Determine the (X, Y) coordinate at the center of the cell enclosing the given text.  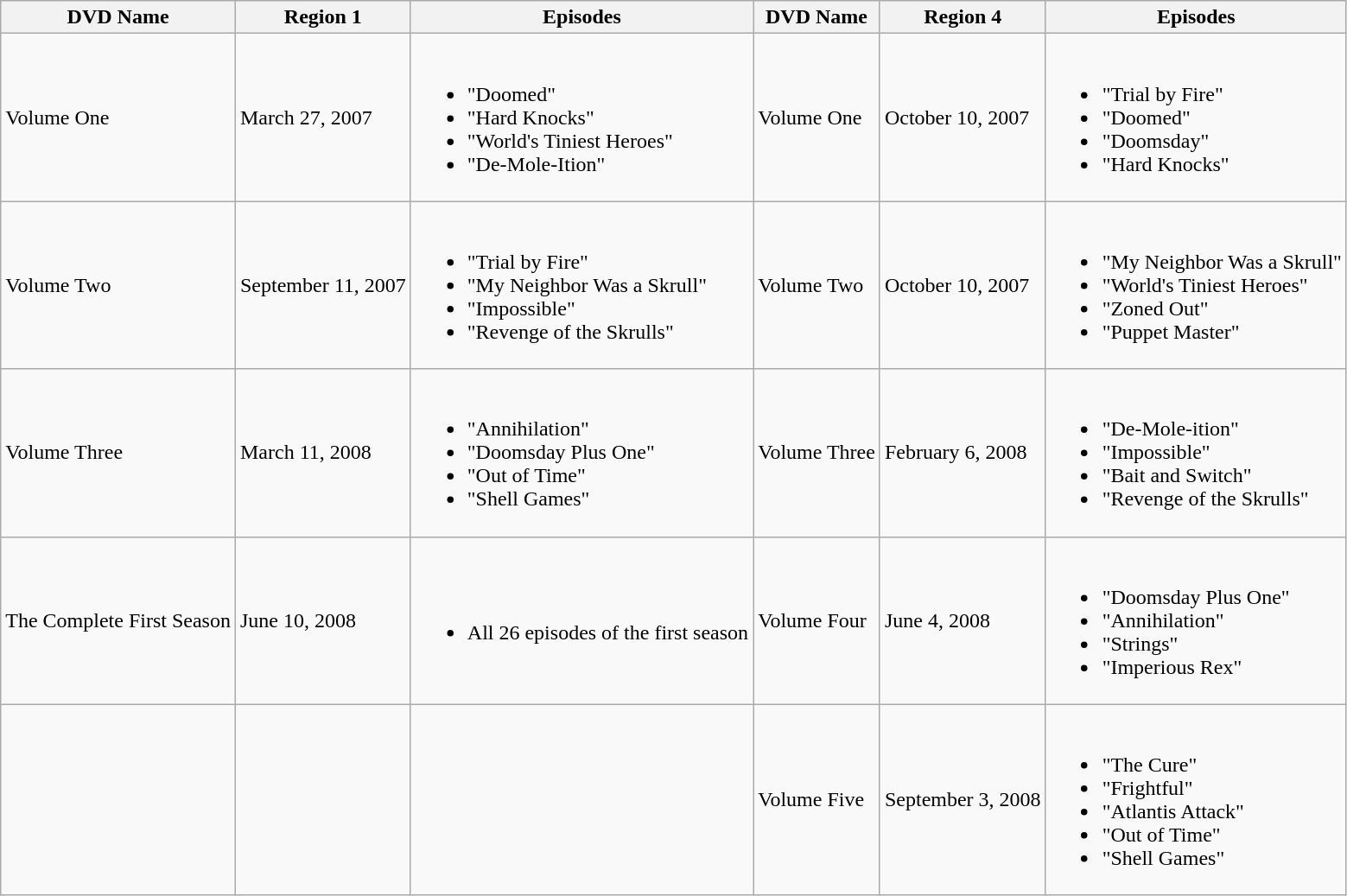
February 6, 2008 (963, 453)
"Trial by Fire""My Neighbor Was a Skrull""Impossible""Revenge of the Skrulls" (581, 285)
The Complete First Season (118, 620)
Region 4 (963, 17)
Volume Five (817, 800)
All 26 episodes of the first season (581, 620)
September 3, 2008 (963, 800)
September 11, 2007 (323, 285)
Volume Four (817, 620)
"Doomed""Hard Knocks""World's Tiniest Heroes""De-Mole-Ition" (581, 118)
March 11, 2008 (323, 453)
Region 1 (323, 17)
"Trial by Fire""Doomed""Doomsday""Hard Knocks" (1196, 118)
June 4, 2008 (963, 620)
"Annihilation""Doomsday Plus One""Out of Time""Shell Games" (581, 453)
"Doomsday Plus One""Annihilation""Strings""Imperious Rex" (1196, 620)
"De-Mole-ition""Impossible""Bait and Switch""Revenge of the Skrulls" (1196, 453)
June 10, 2008 (323, 620)
March 27, 2007 (323, 118)
"My Neighbor Was a Skrull""World's Tiniest Heroes""Zoned Out""Puppet Master" (1196, 285)
"The Cure""Frightful""Atlantis Attack""Out of Time""Shell Games" (1196, 800)
